For the text-containing cell, return its midpoint in [x, y] coordinate format. 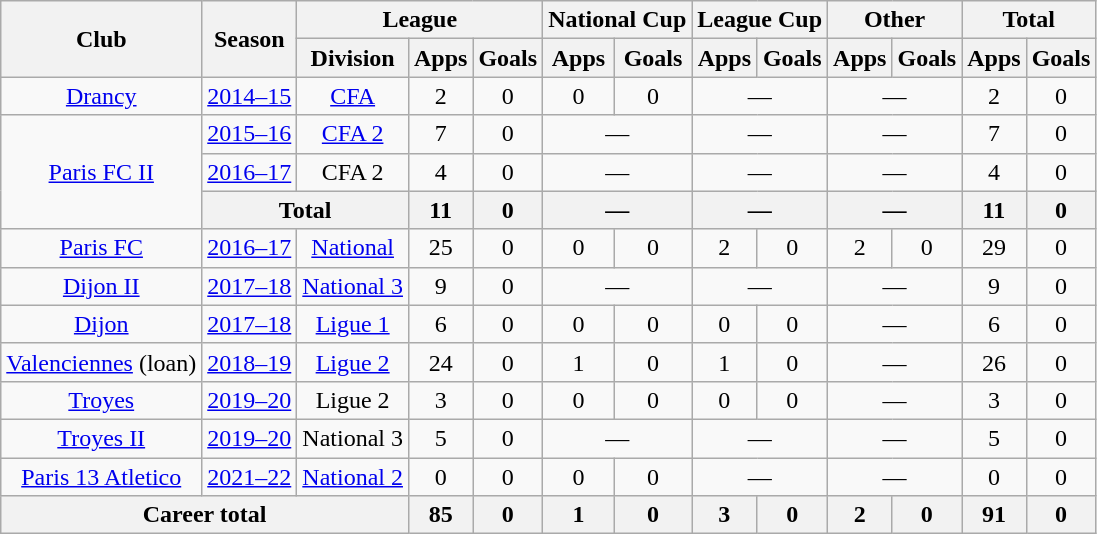
Ligue 1 [353, 324]
Troyes [102, 400]
2018–19 [250, 362]
League [420, 20]
26 [994, 362]
Troyes II [102, 438]
2021–22 [250, 477]
24 [440, 362]
2015–16 [250, 134]
Dijon II [102, 286]
Dijon [102, 324]
Division [353, 58]
Paris 13 Atletico [102, 477]
CFA [353, 96]
Drancy [102, 96]
League Cup [760, 20]
National 2 [353, 477]
Paris FC [102, 248]
Other [895, 20]
Club [102, 39]
Paris FC II [102, 172]
National Cup [618, 20]
85 [440, 515]
Career total [205, 515]
29 [994, 248]
Valenciennes (loan) [102, 362]
National [353, 248]
Season [250, 39]
25 [440, 248]
91 [994, 515]
2014–15 [250, 96]
